Extract the (x, y) coordinate from the center of the cell holding the provided text.  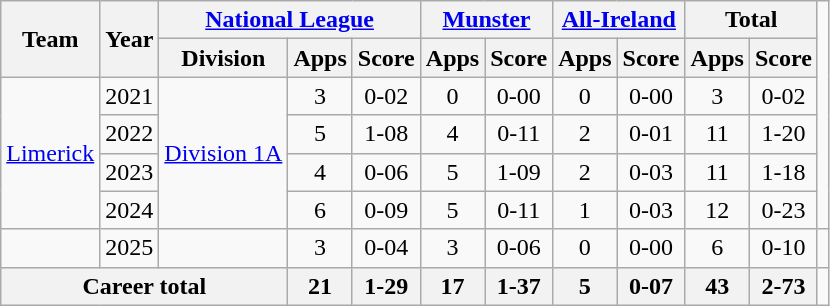
1-37 (519, 286)
Year (130, 39)
17 (452, 286)
All-Ireland (619, 20)
12 (717, 210)
Team (50, 39)
2022 (130, 134)
1 (585, 210)
0-10 (783, 248)
Limerick (50, 153)
National League (290, 20)
1-18 (783, 172)
1-20 (783, 134)
43 (717, 286)
0-23 (783, 210)
Munster (486, 20)
Division 1A (224, 153)
2025 (130, 248)
Total (751, 20)
Division (224, 58)
0-09 (386, 210)
2-73 (783, 286)
0-01 (651, 134)
1-29 (386, 286)
21 (320, 286)
1-08 (386, 134)
2023 (130, 172)
0-04 (386, 248)
Career total (144, 286)
2024 (130, 210)
1-09 (519, 172)
2021 (130, 96)
0-07 (651, 286)
